From the cell containing the given text, extract its center point as (x, y) coordinate. 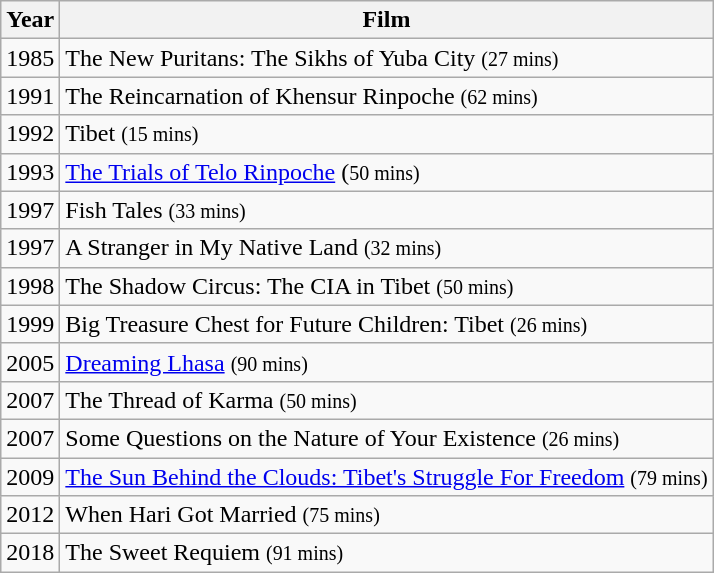
Dreaming Lhasa (90 mins) (386, 362)
The Sun Behind the Clouds: Tibet's Struggle For Freedom (79 mins) (386, 477)
The Trials of Telo Rinpoche (50 mins) (386, 172)
2009 (30, 477)
1998 (30, 286)
The New Puritans: The Sikhs of Yuba City (27 mins) (386, 58)
Big Treasure Chest for Future Children: Tibet (26 mins) (386, 324)
The Reincarnation of Khensur Rinpoche (62 mins) (386, 96)
1999 (30, 324)
2012 (30, 515)
Some Questions on the Nature of Your Existence (26 mins) (386, 438)
1992 (30, 134)
The Sweet Requiem (91 mins) (386, 553)
The Thread of Karma (50 mins) (386, 400)
1993 (30, 172)
Film (386, 20)
2005 (30, 362)
The Shadow Circus: The CIA in Tibet (50 mins) (386, 286)
2018 (30, 553)
1985 (30, 58)
When Hari Got Married (75 mins) (386, 515)
Tibet (15 mins) (386, 134)
Fish Tales (33 mins) (386, 210)
1991 (30, 96)
A Stranger in My Native Land (32 mins) (386, 248)
Year (30, 20)
